For the text-containing cell, return its midpoint in [X, Y] coordinate format. 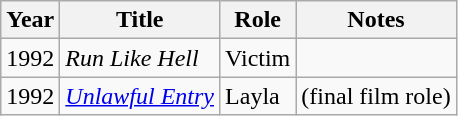
Title [140, 20]
(final film role) [376, 96]
Notes [376, 20]
Role [258, 20]
Layla [258, 96]
Unlawful Entry [140, 96]
Run Like Hell [140, 58]
Victim [258, 58]
Year [30, 20]
